Extract the [X, Y] coordinate from the center of the cell holding the provided text.  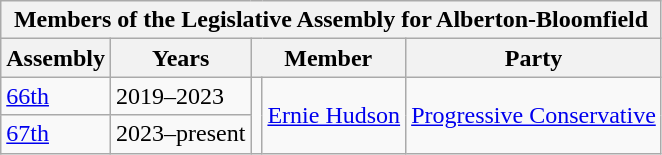
66th [56, 96]
Progressive Conservative [534, 115]
Assembly [56, 58]
Party [534, 58]
Member [328, 58]
Years [180, 58]
67th [56, 134]
Ernie Hudson [334, 115]
2019–2023 [180, 96]
2023–present [180, 134]
Members of the Legislative Assembly for Alberton-Bloomfield [332, 20]
